Determine the (X, Y) coordinate at the center of the cell enclosing the given text.  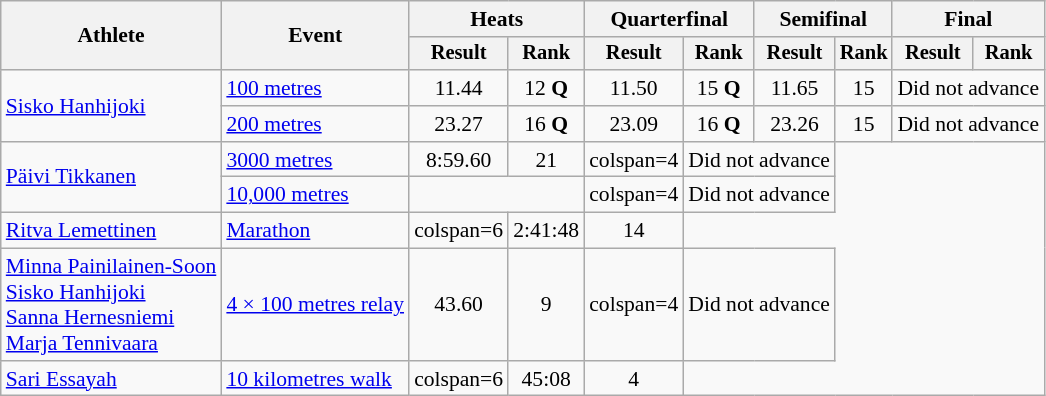
Final (968, 19)
Sisko Hanhijoki (112, 106)
200 metres (315, 124)
10,000 metres (315, 195)
43.60 (458, 305)
23.26 (794, 124)
9 (546, 305)
21 (546, 160)
colspan=6 (458, 231)
Minna Painilainen-SoonSisko HanhijokiSanna HernesniemiMarja Tennivaara (112, 305)
100 metres (315, 88)
Athlete (112, 36)
Quarterfinal (669, 19)
11.44 (458, 88)
11.50 (634, 88)
15 Q (718, 88)
Heats (496, 19)
12 Q (546, 88)
4 × 100 metres relay (315, 305)
Marathon (315, 231)
23.27 (458, 124)
Event (315, 36)
Ritva Lemettinen (112, 231)
Päivi Tikkanen (112, 178)
23.09 (634, 124)
11.65 (794, 88)
2:41:48 (546, 231)
3000 metres (315, 160)
8:59.60 (458, 160)
14 (634, 231)
Semifinal (823, 19)
